Extract the (x, y) coordinate from the center of the cell holding the provided text.  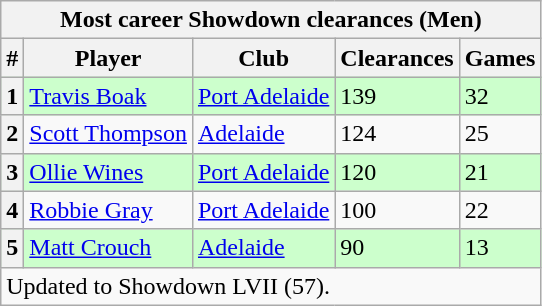
Player (108, 58)
Travis Boak (108, 96)
Games (500, 58)
21 (500, 172)
1 (12, 96)
# (12, 58)
90 (397, 248)
13 (500, 248)
Matt Crouch (108, 248)
Updated to Showdown LVII (57). (271, 286)
25 (500, 134)
Ollie Wines (108, 172)
3 (12, 172)
100 (397, 210)
5 (12, 248)
124 (397, 134)
32 (500, 96)
Club (263, 58)
120 (397, 172)
2 (12, 134)
Scott Thompson (108, 134)
Robbie Gray (108, 210)
139 (397, 96)
Most career Showdown clearances (Men) (271, 20)
4 (12, 210)
22 (500, 210)
Clearances (397, 58)
